Determine the (x, y) coordinate at the center of the cell enclosing the given text.  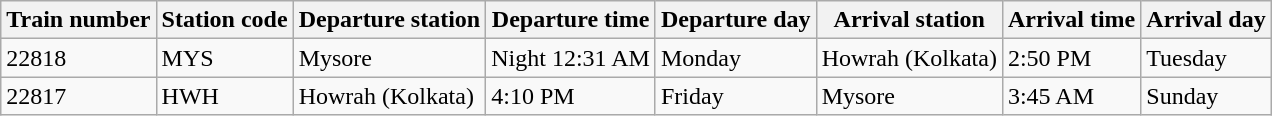
Friday (736, 96)
Departure time (571, 20)
MYS (224, 58)
Arrival time (1071, 20)
22817 (78, 96)
HWH (224, 96)
Sunday (1206, 96)
Tuesday (1206, 58)
2:50 PM (1071, 58)
Departure day (736, 20)
Departure station (390, 20)
Monday (736, 58)
Arrival day (1206, 20)
Night 12:31 AM (571, 58)
4:10 PM (571, 96)
Arrival station (909, 20)
3:45 AM (1071, 96)
Train number (78, 20)
22818 (78, 58)
Station code (224, 20)
